Provide the (X, Y) coordinate of the cell's center where the given text is located.  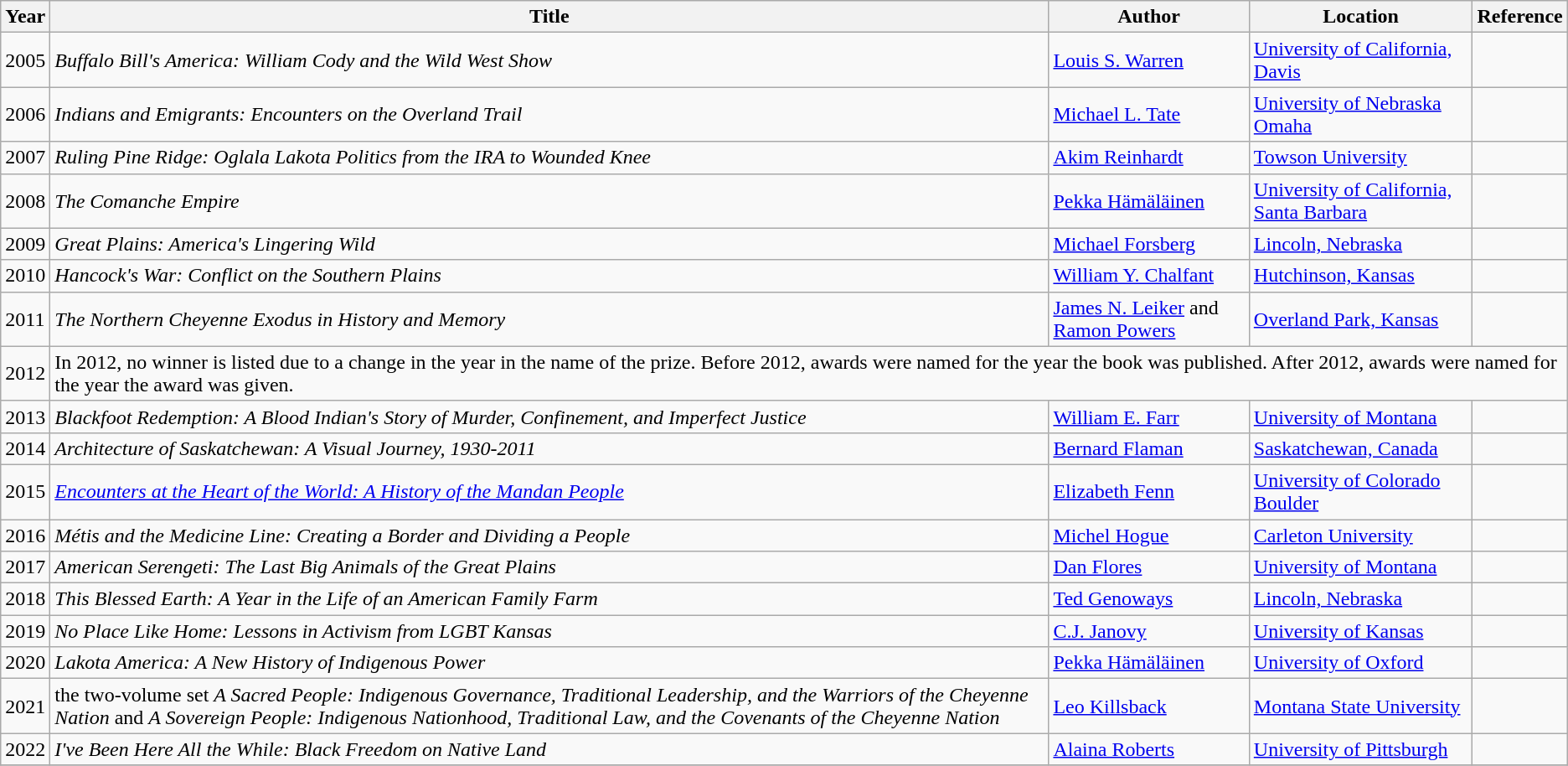
William Y. Chalfant (1149, 276)
Author (1149, 17)
Saskatchewan, Canada (1360, 448)
Alaina Roberts (1149, 749)
Hutchinson, Kansas (1360, 276)
2005 (25, 60)
Elizabeth Fenn (1149, 491)
Great Plains: America's Lingering Wild (549, 244)
Hancock's War: Conflict on the Southern Plains (549, 276)
Michael Forsberg (1149, 244)
I've Been Here All the While: Black Freedom on Native Land (549, 749)
Bernard Flaman (1149, 448)
2010 (25, 276)
University of California, Davis (1360, 60)
Montana State University (1360, 706)
2017 (25, 567)
2014 (25, 448)
Akim Reinhardt (1149, 158)
Title (549, 17)
Leo Killsback (1149, 706)
University of Oxford (1360, 663)
The Comanche Empire (549, 201)
University of California, Santa Barbara (1360, 201)
No Place Like Home: Lessons in Activism from LGBT Kansas (549, 631)
2009 (25, 244)
University of Colorado Boulder (1360, 491)
American Serengeti: The Last Big Animals of the Great Plains (549, 567)
2013 (25, 417)
James N. Leiker and Ramon Powers (1149, 318)
University of Nebraska Omaha (1360, 114)
2022 (25, 749)
Location (1360, 17)
This Blessed Earth: A Year in the Life of an American Family Farm (549, 599)
Dan Flores (1149, 567)
2018 (25, 599)
2006 (25, 114)
Michael L. Tate (1149, 114)
2020 (25, 663)
Reference (1519, 17)
Overland Park, Kansas (1360, 318)
Métis and the Medicine Line: Creating a Border and Dividing a People (549, 536)
2007 (25, 158)
William E. Farr (1149, 417)
2011 (25, 318)
Lakota America: A New History of Indigenous Power (549, 663)
2008 (25, 201)
Louis S. Warren (1149, 60)
2021 (25, 706)
Architecture of Saskatchewan: A Visual Journey, 1930-2011 (549, 448)
Carleton University (1360, 536)
Ruling Pine Ridge: Oglala Lakota Politics from the IRA to Wounded Knee (549, 158)
Michel Hogue (1149, 536)
University of Pittsburgh (1360, 749)
Indians and Emigrants: Encounters on the Overland Trail (549, 114)
Blackfoot Redemption: A Blood Indian's Story of Murder, Confinement, and Imperfect Justice (549, 417)
2019 (25, 631)
Buffalo Bill's America: William Cody and the Wild West Show (549, 60)
Encounters at the Heart of the World: A History of the Mandan People (549, 491)
The Northern Cheyenne Exodus in History and Memory (549, 318)
2016 (25, 536)
Year (25, 17)
University of Kansas (1360, 631)
C.J. Janovy (1149, 631)
Ted Genoways (1149, 599)
2015 (25, 491)
2012 (25, 374)
Towson University (1360, 158)
